For the text-containing cell, return its midpoint in [X, Y] coordinate format. 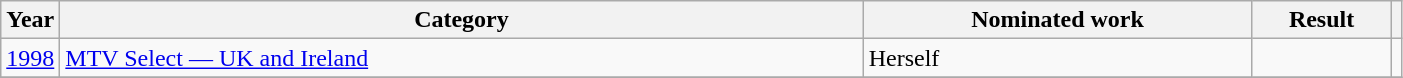
Result [1322, 20]
Herself [1058, 58]
1998 [30, 58]
Category [462, 20]
Year [30, 20]
MTV Select — UK and Ireland [462, 58]
Nominated work [1058, 20]
